For the text-containing cell, return its midpoint in [x, y] coordinate format. 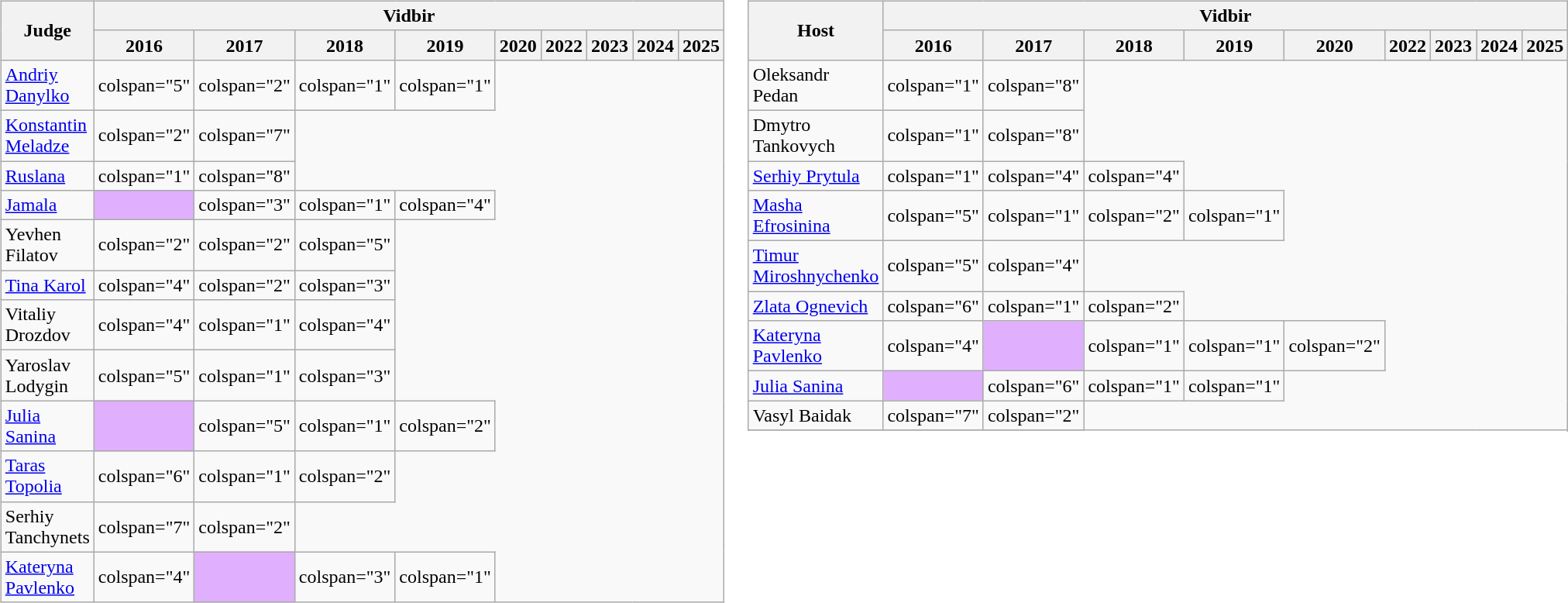
Konstantin Meladze [47, 135]
Host [816, 30]
Ruslana [47, 176]
Oleksandr Pedan [816, 85]
Dmytro Tankovych [816, 135]
Zlata Ognevich [816, 306]
Taras Topolia [47, 476]
Serhiy Tanchynets [47, 527]
Vitaliy Drozdov [47, 326]
Jamala [47, 205]
Yaroslav Lodygin [47, 375]
Vasyl Baidak [816, 415]
Tina Karol [47, 285]
Yevhen Filatov [47, 245]
Timur Miroshnychenko [816, 267]
Serhiy Prytula [816, 176]
Judge [47, 30]
Andriy Danylko [47, 85]
Masha Efrosinina [816, 215]
